Return the [x, y] coordinate for the center point of the cell that contains the specified text.  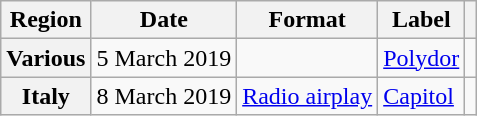
Capitol [422, 96]
Polydor [422, 58]
Various [46, 58]
Region [46, 20]
8 March 2019 [164, 96]
Format [308, 20]
Date [164, 20]
Radio airplay [308, 96]
Label [422, 20]
5 March 2019 [164, 58]
Italy [46, 96]
